Extract the [x, y] coordinate from the center of the cell holding the provided text.  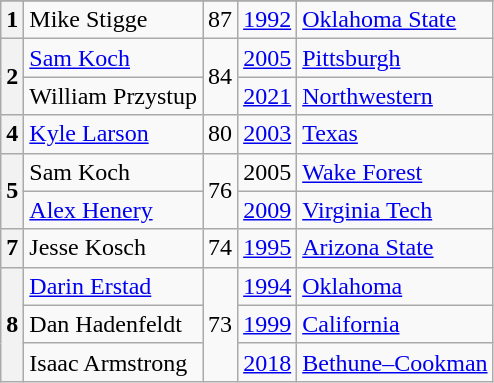
2021 [268, 96]
74 [220, 248]
84 [220, 77]
1994 [268, 286]
Bethune–Cookman [395, 362]
1992 [268, 20]
Isaac Armstrong [114, 362]
Darin Erstad [114, 286]
2009 [268, 210]
87 [220, 20]
2 [12, 77]
2018 [268, 362]
Kyle Larson [114, 134]
1995 [268, 248]
1999 [268, 324]
Dan Hadenfeldt [114, 324]
73 [220, 324]
4 [12, 134]
Oklahoma [395, 286]
76 [220, 191]
Northwestern [395, 96]
Texas [395, 134]
Virginia Tech [395, 210]
Oklahoma State [395, 20]
William Przystup [114, 96]
Mike Stigge [114, 20]
Jesse Kosch [114, 248]
1 [12, 20]
5 [12, 191]
Wake Forest [395, 172]
California [395, 324]
Alex Henery [114, 210]
Arizona State [395, 248]
8 [12, 324]
80 [220, 134]
7 [12, 248]
Pittsburgh [395, 58]
2003 [268, 134]
